Output the [x, y] coordinate of the center of the cell containing the given text.  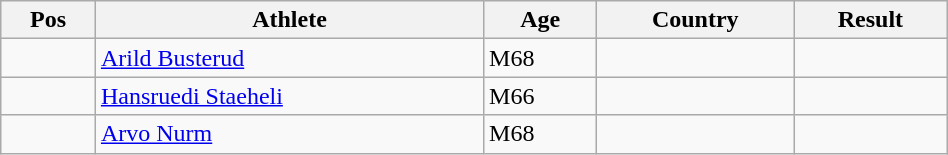
Hansruedi Staeheli [289, 96]
Result [871, 20]
Athlete [289, 20]
Arild Busterud [289, 58]
Pos [48, 20]
Country [696, 20]
Arvo Nurm [289, 134]
M66 [540, 96]
Age [540, 20]
